Extract the (x, y) coordinate from the center of the cell holding the provided text.  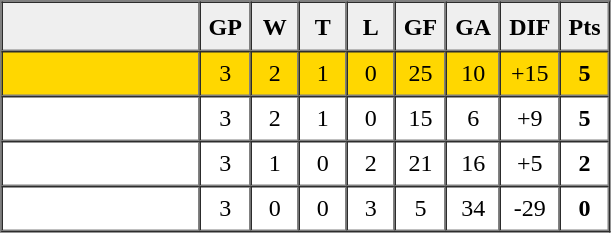
10 (473, 74)
+5 (530, 164)
Pts (585, 27)
21 (420, 164)
25 (420, 74)
+15 (530, 74)
W (275, 27)
T (323, 27)
GF (420, 27)
15 (420, 118)
GA (473, 27)
34 (473, 208)
16 (473, 164)
L (371, 27)
6 (473, 118)
GP (226, 27)
DIF (530, 27)
+9 (530, 118)
-29 (530, 208)
